Provide the [x, y] coordinate of the cell's center where the given text is located.  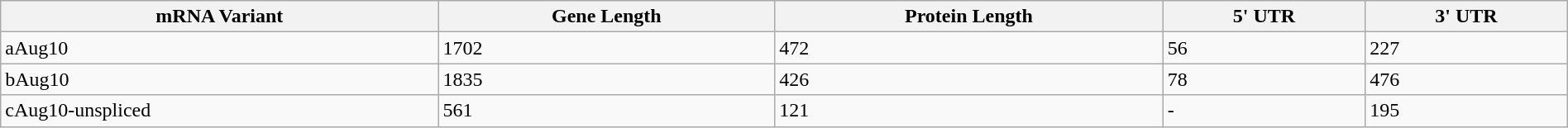
227 [1467, 48]
Gene Length [607, 17]
1835 [607, 79]
mRNA Variant [220, 17]
1702 [607, 48]
78 [1264, 79]
3' UTR [1467, 17]
195 [1467, 111]
5' UTR [1264, 17]
121 [969, 111]
472 [969, 48]
aAug10 [220, 48]
56 [1264, 48]
561 [607, 111]
- [1264, 111]
Protein Length [969, 17]
bAug10 [220, 79]
426 [969, 79]
476 [1467, 79]
cAug10-unspliced [220, 111]
